Locate the cell with the specified text and output its [x, y] center coordinate. 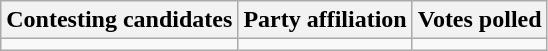
Contesting candidates [120, 20]
Votes polled [480, 20]
Party affiliation [325, 20]
